Find where the given text appears and provide that cell's center as [x, y] coordinate. 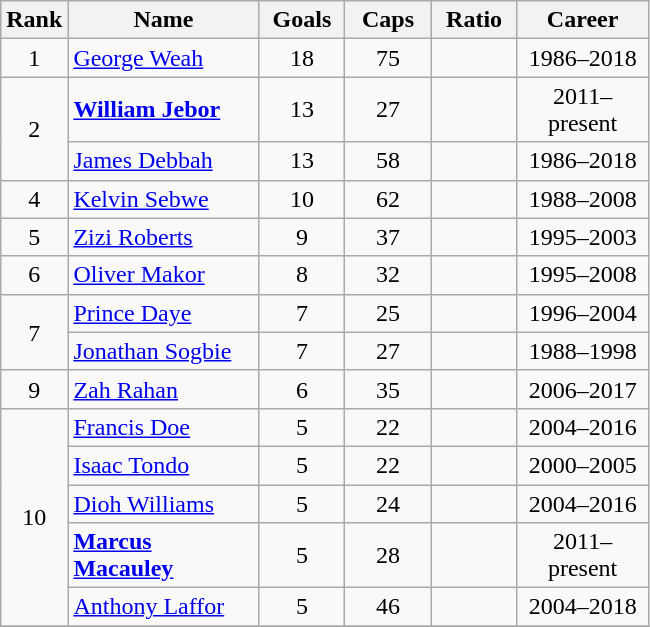
32 [388, 275]
Zizi Roberts [164, 237]
62 [388, 199]
Zah Rahan [164, 389]
Prince Daye [164, 313]
1988–1998 [582, 351]
1995–2008 [582, 275]
George Weah [164, 58]
Marcus Macauley [164, 556]
37 [388, 237]
28 [388, 556]
25 [388, 313]
1995–2003 [582, 237]
Francis Doe [164, 427]
46 [388, 607]
Isaac Tondo [164, 465]
2004–2018 [582, 607]
James Debbah [164, 161]
75 [388, 58]
Rank [34, 20]
2006–2017 [582, 389]
Career [582, 20]
2 [34, 128]
1 [34, 58]
58 [388, 161]
Goals [302, 20]
4 [34, 199]
35 [388, 389]
Dioh Williams [164, 503]
Kelvin Sebwe [164, 199]
Caps [388, 20]
18 [302, 58]
24 [388, 503]
Name [164, 20]
Anthony Laffor [164, 607]
1996–2004 [582, 313]
8 [302, 275]
Ratio [474, 20]
2000–2005 [582, 465]
Oliver Makor [164, 275]
1988–2008 [582, 199]
William Jebor [164, 110]
Jonathan Sogbie [164, 351]
